Determine the [X, Y] coordinate at the center of the cell enclosing the given text.  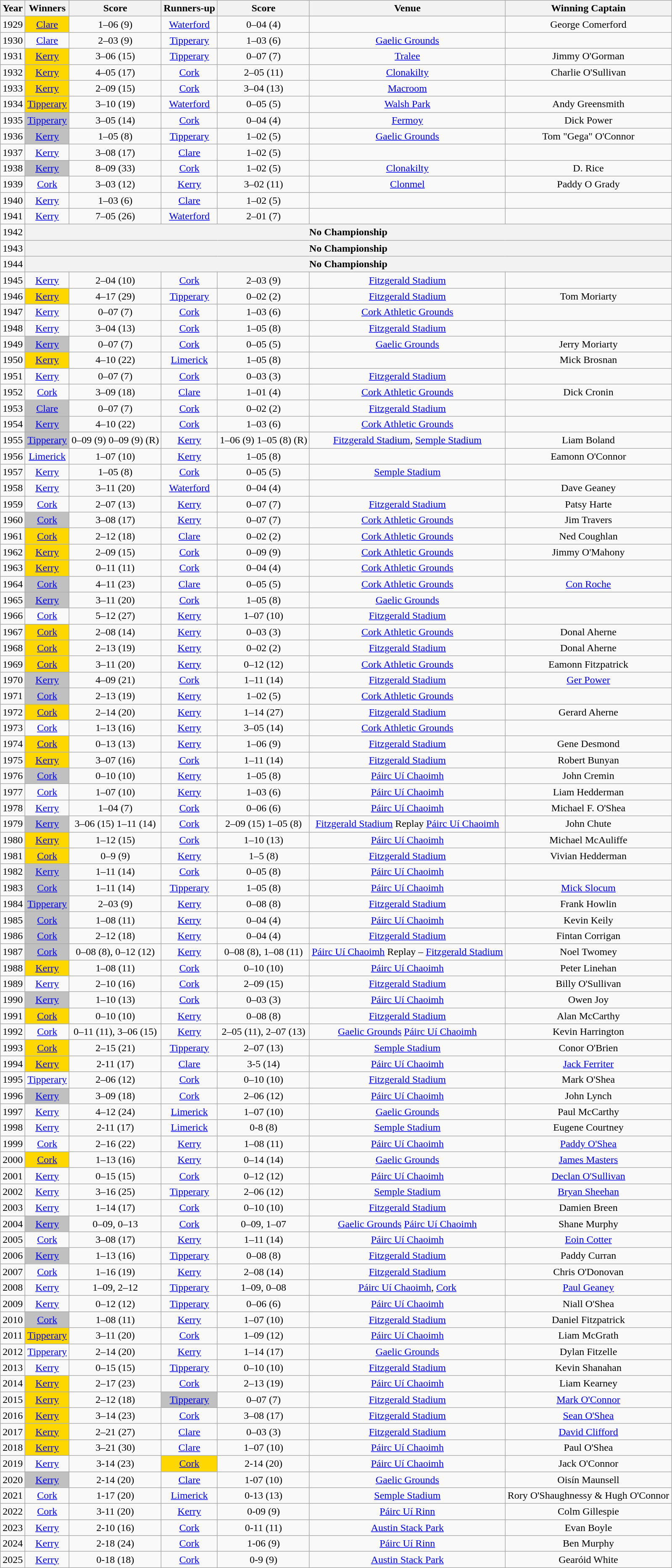
Winning Captain [588, 8]
Damien Breen [588, 1208]
2001 [13, 1176]
James Masters [588, 1160]
1989 [13, 984]
Kevin Keily [588, 920]
2018 [13, 1447]
0–14 (14) [263, 1160]
1956 [13, 456]
1965 [13, 600]
Colm Gillespie [588, 1512]
1938 [13, 168]
1966 [13, 616]
1982 [13, 872]
Ger Power [588, 680]
1929 [13, 24]
2–15 (21) [115, 1048]
1945 [13, 280]
2–04 (10) [115, 280]
3–10 (19) [115, 104]
1994 [13, 1064]
Conor O'Brien [588, 1048]
1946 [13, 296]
2007 [13, 1272]
Noel Twomey [588, 952]
1958 [13, 488]
Patsy Harte [588, 504]
Tom Moriarty [588, 296]
0–09 (9) [263, 552]
Liam Boland [588, 440]
Dylan Fitzelle [588, 1352]
1964 [13, 584]
3–02 (11) [263, 184]
Niall O'Shea [588, 1304]
0–08 (8), 0–12 (12) [115, 952]
Peter Linehan [588, 968]
1984 [13, 904]
1999 [13, 1144]
Runners-up [190, 8]
4–17 (29) [115, 296]
1988 [13, 968]
Eamonn Fitzpatrick [588, 664]
2-18 (24) [115, 1544]
2014 [13, 1384]
Frank Howlin [588, 904]
1978 [13, 808]
0–9 (9) [115, 856]
George Comerford [588, 24]
3–03 (12) [115, 184]
Jimmy O'Mahony [588, 552]
1974 [13, 744]
Fintan Corrigan [588, 936]
1951 [13, 376]
2022 [13, 1512]
Ben Murphy [588, 1544]
Paul O'Shea [588, 1447]
3-5 (14) [263, 1064]
1973 [13, 728]
1-17 (20) [115, 1496]
Jack O'Connor [588, 1463]
Bryan Sheehan [588, 1192]
1–09, 0–08 [263, 1288]
3–06 (15) 1–11 (14) [115, 824]
0-18 (18) [115, 1560]
Jim Travers [588, 520]
2010 [13, 1320]
Rory O'Shaughnessy & Hugh O'Connor [588, 1496]
1970 [13, 680]
David Clifford [588, 1431]
1–14 (27) [263, 712]
0-11 (11) [263, 1528]
2015 [13, 1400]
4–09 (21) [115, 680]
0–11 (11), 3–06 (15) [115, 1032]
1981 [13, 856]
Mick Slocum [588, 888]
1962 [13, 552]
Liam McGrath [588, 1336]
1971 [13, 696]
0–13 (13) [115, 744]
1997 [13, 1112]
2–05 (11) [263, 72]
1939 [13, 184]
Oisín Maunsell [588, 1479]
Venue [407, 8]
2–16 (22) [115, 1144]
2016 [13, 1415]
2012 [13, 1352]
1954 [13, 424]
1–09, 2–12 [115, 1288]
0–11 (11) [115, 568]
Chris O'Donovan [588, 1272]
4–12 (24) [115, 1112]
Shane Murphy [588, 1224]
1948 [13, 328]
John Cremin [588, 776]
1992 [13, 1032]
2000 [13, 1160]
1976 [13, 776]
Jerry Moriarty [588, 344]
0–05 (8) [263, 872]
2–01 (7) [263, 216]
Tralee [407, 56]
2–09 (15) 1–05 (8) [263, 824]
1–06 (9) 1–05 (8) (R) [263, 440]
Paddy O Grady [588, 184]
1943 [13, 248]
1941 [13, 216]
1952 [13, 392]
Eamonn O'Connor [588, 456]
1955 [13, 440]
1-06 (9) [263, 1544]
1–5 (8) [263, 856]
1944 [13, 264]
1986 [13, 936]
Paddy O'Shea [588, 1144]
D. Rice [588, 168]
3-11 (20) [115, 1512]
Eoin Cotter [588, 1240]
Mark O'Shea [588, 1080]
Páirc Uí Chaoimh, Cork [407, 1288]
Andy Greensmith [588, 104]
Sean O'Shea [588, 1415]
1933 [13, 88]
John Lynch [588, 1096]
Gerard Aherne [588, 712]
2023 [13, 1528]
1940 [13, 200]
2–05 (11), 2–07 (13) [263, 1032]
Tom "Gega" O'Connor [588, 136]
2020 [13, 1479]
1932 [13, 72]
Kevin Harrington [588, 1032]
1959 [13, 504]
Year [13, 8]
1936 [13, 136]
John Chute [588, 824]
2006 [13, 1256]
Clonmel [407, 184]
2–21 (27) [115, 1431]
Fermoy [407, 120]
2025 [13, 1560]
1953 [13, 408]
1–04 (7) [115, 808]
7–05 (26) [115, 216]
Paul McCarthy [588, 1112]
0–09 (9) 0–09 (9) (R) [115, 440]
2005 [13, 1240]
1934 [13, 104]
Jimmy O'Gorman [588, 56]
Jack Ferriter [588, 1064]
0–09, 1–07 [263, 1224]
Dave Geaney [588, 488]
1947 [13, 312]
2011 [13, 1336]
Declan O'Sullivan [588, 1176]
Fitzgerald Stadium, Semple Stadium [407, 440]
2021 [13, 1496]
Gearóid White [588, 1560]
Evan Boyle [588, 1528]
3-14 (23) [115, 1463]
1987 [13, 952]
1–12 (15) [115, 840]
Ned Coughlan [588, 536]
Kevin Shanahan [588, 1368]
Eugene Courtney [588, 1128]
2004 [13, 1224]
Owen Joy [588, 1000]
5–12 (27) [115, 616]
Billy O'Sullivan [588, 984]
Gene Desmond [588, 744]
2013 [13, 1368]
1–16 (19) [115, 1272]
Liam Hedderman [588, 792]
2002 [13, 1192]
2–10 (16) [115, 984]
1961 [13, 536]
Fitzgerald Stadium Replay Páirc Uí Chaoimh [407, 824]
0-9 (9) [263, 1560]
1960 [13, 520]
1996 [13, 1096]
1985 [13, 920]
Dick Power [588, 120]
1937 [13, 152]
1998 [13, 1128]
Mick Brosnan [588, 360]
1949 [13, 344]
3–21 (30) [115, 1447]
1942 [13, 232]
1980 [13, 840]
Mark O'Connor [588, 1400]
3–14 (23) [115, 1415]
1935 [13, 120]
0-09 (9) [263, 1512]
1967 [13, 632]
Liam Kearney [588, 1384]
2-10 (16) [115, 1528]
2009 [13, 1304]
1979 [13, 824]
1930 [13, 40]
1950 [13, 360]
0–08 (8), 1–08 (11) [263, 952]
4–11 (23) [115, 584]
1-07 (10) [263, 1479]
1–09 (12) [263, 1336]
Charlie O'Sullivan [588, 72]
Páirc Uí Chaoimh Replay – Fitzgerald Stadium [407, 952]
1957 [13, 472]
2024 [13, 1544]
1968 [13, 648]
0–09, 0–13 [115, 1224]
1993 [13, 1048]
Daniel Fitzpatrick [588, 1320]
Macroom [407, 88]
0-8 (8) [263, 1128]
1983 [13, 888]
Winners [47, 8]
Alan McCarthy [588, 1016]
2–17 (23) [115, 1384]
1931 [13, 56]
Con Roche [588, 584]
1975 [13, 760]
8–09 (33) [115, 168]
2003 [13, 1208]
1–01 (4) [263, 392]
1977 [13, 792]
1991 [13, 1016]
1995 [13, 1080]
Michael F. O'Shea [588, 808]
1963 [13, 568]
3–16 (25) [115, 1192]
1969 [13, 664]
2019 [13, 1463]
1972 [13, 712]
0-13 (13) [263, 1496]
Paddy Curran [588, 1256]
2008 [13, 1288]
Robert Bunyan [588, 760]
2017 [13, 1431]
Michael McAuliffe [588, 840]
4–05 (17) [115, 72]
Walsh Park [407, 104]
Paul Geaney [588, 1288]
Vivian Hedderman [588, 856]
3–06 (15) [115, 56]
1990 [13, 1000]
Dick Cronin [588, 392]
3–07 (16) [115, 760]
